Extract the [x, y] coordinate from the center of the cell holding the provided text.  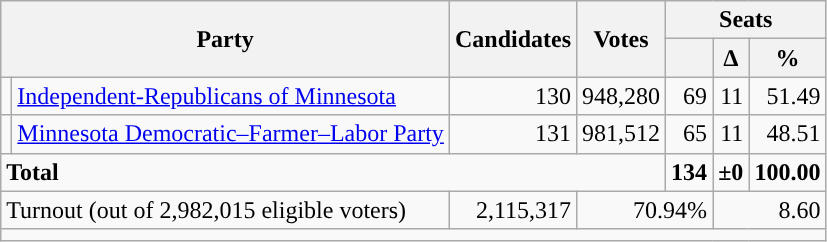
Seats [746, 20]
2,115,317 [512, 210]
130 [512, 96]
∆ [731, 58]
981,512 [622, 134]
70.94% [645, 210]
% [788, 58]
Party [226, 39]
131 [512, 134]
134 [690, 172]
Independent-Republicans of Minnesota [231, 96]
Total [334, 172]
8.60 [770, 210]
48.51 [788, 134]
±0 [731, 172]
69 [690, 96]
65 [690, 134]
51.49 [788, 96]
Minnesota Democratic–Farmer–Labor Party [231, 134]
Turnout (out of 2,982,015 eligible voters) [226, 210]
Votes [622, 39]
Candidates [512, 39]
100.00 [788, 172]
948,280 [622, 96]
